Locate the cell with the specified text and output its [X, Y] center coordinate. 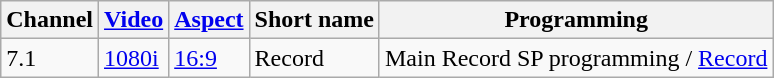
Programming [576, 20]
Main Record SP programming / Record [576, 58]
16:9 [209, 58]
Aspect [209, 20]
1080i [134, 58]
Channel [50, 20]
Short name [314, 20]
Record [314, 58]
Video [134, 20]
7.1 [50, 58]
